Return the [x, y] coordinate for the center point of the cell that contains the specified text.  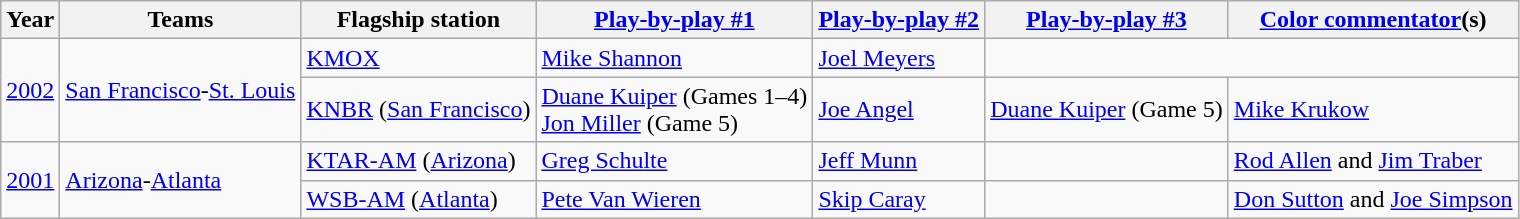
Arizona-Atlanta [180, 180]
2001 [30, 180]
Play-by-play #1 [674, 20]
Skip Caray [899, 199]
Joe Angel [899, 110]
Greg Schulte [674, 161]
Play-by-play #2 [899, 20]
Teams [180, 20]
Mike Shannon [674, 58]
Mike Krukow [1373, 110]
Flagship station [418, 20]
San Francisco-St. Louis [180, 90]
Duane Kuiper (Game 5) [1107, 110]
Duane Kuiper (Games 1–4)Jon Miller (Game 5) [674, 110]
Color commentator(s) [1373, 20]
Don Sutton and Joe Simpson [1373, 199]
WSB-AM (Atlanta) [418, 199]
Rod Allen and Jim Traber [1373, 161]
2002 [30, 90]
Pete Van Wieren [674, 199]
KTAR-AM (Arizona) [418, 161]
KNBR (San Francisco) [418, 110]
Year [30, 20]
Play-by-play #3 [1107, 20]
Jeff Munn [899, 161]
Joel Meyers [899, 58]
KMOX [418, 58]
